For the text-containing cell, return its midpoint in [x, y] coordinate format. 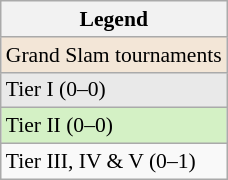
Tier I (0–0) [114, 90]
Legend [114, 19]
Tier III, IV & V (0–1) [114, 162]
Grand Slam tournaments [114, 55]
Tier II (0–0) [114, 126]
